Provide the (x, y) coordinate of the cell's center where the given text is located.  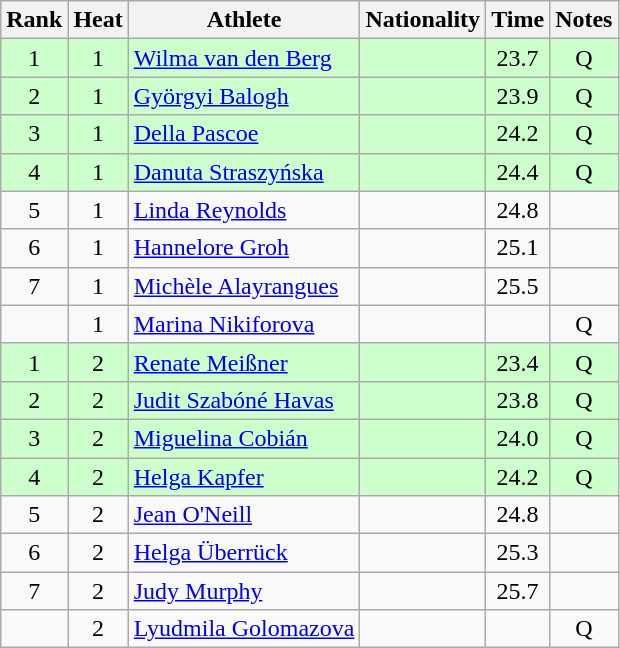
25.3 (518, 553)
Athlete (244, 20)
23.4 (518, 362)
Nationality (423, 20)
Wilma van den Berg (244, 58)
Della Pascoe (244, 134)
Linda Reynolds (244, 210)
Hannelore Groh (244, 248)
Renate Meißner (244, 362)
Helga Überrück (244, 553)
Györgyi Balogh (244, 96)
23.9 (518, 96)
25.5 (518, 286)
Jean O'Neill (244, 515)
23.8 (518, 400)
Judy Murphy (244, 591)
23.7 (518, 58)
Notes (584, 20)
25.7 (518, 591)
25.1 (518, 248)
Rank (34, 20)
Judit Szabóné Havas (244, 400)
Danuta Straszyńska (244, 172)
24.0 (518, 438)
Lyudmila Golomazova (244, 629)
Michèle Alayrangues (244, 286)
Marina Nikiforova (244, 324)
Helga Kapfer (244, 477)
Miguelina Cobián (244, 438)
Time (518, 20)
24.4 (518, 172)
Heat (98, 20)
